Locate the cell with the specified text and output its [x, y] center coordinate. 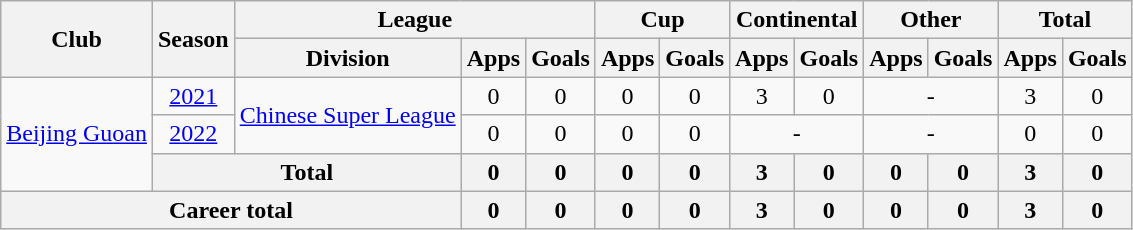
Continental [797, 20]
Career total [231, 210]
2022 [193, 134]
Club [77, 39]
Beijing Guoan [77, 134]
2021 [193, 96]
Chinese Super League [348, 115]
League [414, 20]
Other [931, 20]
Cup [662, 20]
Season [193, 39]
Division [348, 58]
